For the text-containing cell, return its midpoint in (X, Y) coordinate format. 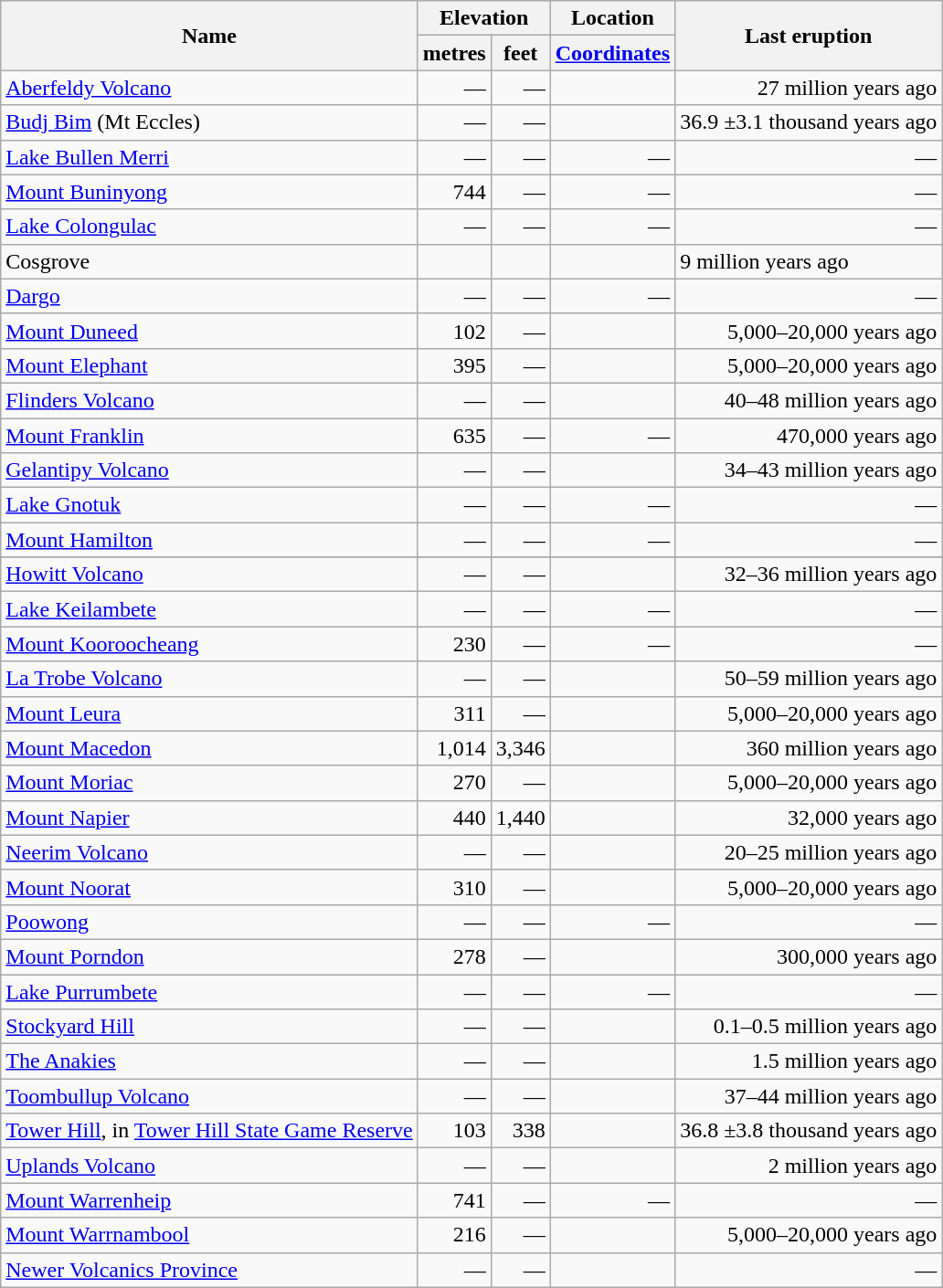
338 (521, 1131)
311 (454, 713)
Mount Moriac (209, 783)
744 (454, 192)
Newer Volcanics Province (209, 1270)
Toombullup Volcano (209, 1096)
32–36 million years ago (809, 575)
Budj Bim (Mt Eccles) (209, 122)
Mount Franklin (209, 436)
Lake Keilambete (209, 609)
Mount Duneed (209, 331)
Stockyard Hill (209, 1027)
440 (454, 818)
0.1–0.5 million years ago (809, 1027)
Coordinates (612, 53)
37–44 million years ago (809, 1096)
Lake Bullen Merri (209, 157)
Mount Porndon (209, 956)
Mount Leura (209, 713)
Flinders Volcano (209, 400)
27 million years ago (809, 88)
Mount Buninyong (209, 192)
Location (612, 18)
36.9 ±3.1 thousand years ago (809, 122)
Aberfeldy Volcano (209, 88)
Mount Macedon (209, 748)
Uplands Volcano (209, 1166)
230 (454, 644)
270 (454, 783)
32,000 years ago (809, 818)
Lake Colongulac (209, 227)
1,014 (454, 748)
1,440 (521, 818)
2 million years ago (809, 1166)
40–48 million years ago (809, 400)
278 (454, 956)
1.5 million years ago (809, 1061)
360 million years ago (809, 748)
36.8 ±3.8 thousand years ago (809, 1131)
9 million years ago (809, 261)
metres (454, 53)
Neerim Volcano (209, 852)
Mount Napier (209, 818)
Lake Purrumbete (209, 991)
Mount Warrnambool (209, 1235)
Tower Hill, in Tower Hill State Game Reserve (209, 1131)
feet (521, 53)
Mount Elephant (209, 365)
Lake Gnotuk (209, 505)
Gelantipy Volcano (209, 470)
741 (454, 1200)
Howitt Volcano (209, 575)
216 (454, 1235)
The Anakies (209, 1061)
395 (454, 365)
Mount Kooroocheang (209, 644)
103 (454, 1131)
La Trobe Volcano (209, 679)
310 (454, 887)
300,000 years ago (809, 956)
Mount Noorat (209, 887)
Mount Hamilton (209, 540)
Cosgrove (209, 261)
102 (454, 331)
Last eruption (809, 36)
Elevation (484, 18)
Name (209, 36)
34–43 million years ago (809, 470)
3,346 (521, 748)
Mount Warrenheip (209, 1200)
Poowong (209, 922)
50–59 million years ago (809, 679)
20–25 million years ago (809, 852)
470,000 years ago (809, 436)
635 (454, 436)
Dargo (209, 296)
